Find where the given text appears and provide that cell's center as [x, y] coordinate. 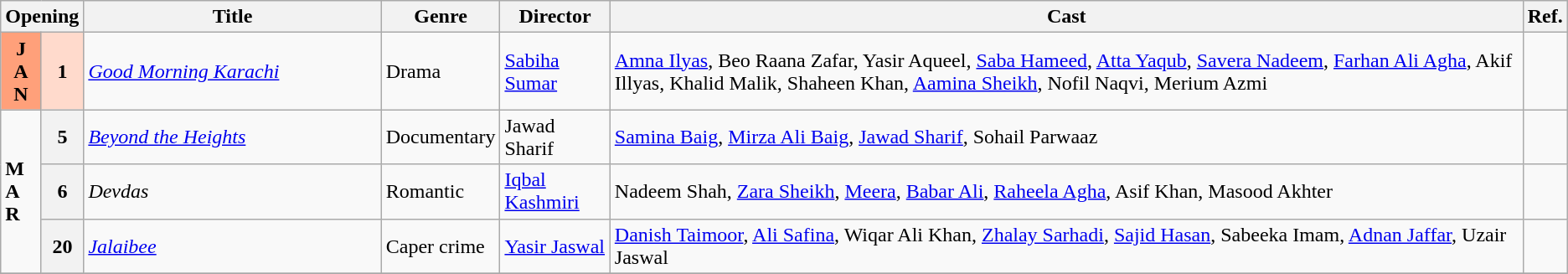
Devdas [233, 191]
1 [62, 71]
Jalaibee [233, 246]
20 [62, 246]
5 [62, 137]
Opening [42, 17]
Samina Baig, Mirza Ali Baig, Jawad Sharif, Sohail Parwaaz [1066, 137]
Romantic [441, 191]
Jawad Sharif [554, 137]
Director [554, 17]
Good Morning Karachi [233, 71]
6 [62, 191]
Title [233, 17]
Danish Taimoor, Ali Safina, Wiqar Ali Khan, Zhalay Sarhadi, Sajid Hasan, Sabeeka Imam, Adnan Jaffar, Uzair Jaswal [1066, 246]
Genre [441, 17]
Caper crime [441, 246]
Ref. [1545, 17]
Cast [1066, 17]
Nadeem Shah, Zara Sheikh, Meera, Babar Ali, Raheela Agha, Asif Khan, Masood Akhter [1066, 191]
Documentary [441, 137]
Yasir Jaswal [554, 246]
JAN [22, 71]
MAR [22, 191]
Beyond the Heights [233, 137]
Sabiha Sumar [554, 71]
Iqbal Kashmiri [554, 191]
Drama [441, 71]
